Find where the given text appears and provide that cell's center as (X, Y) coordinate. 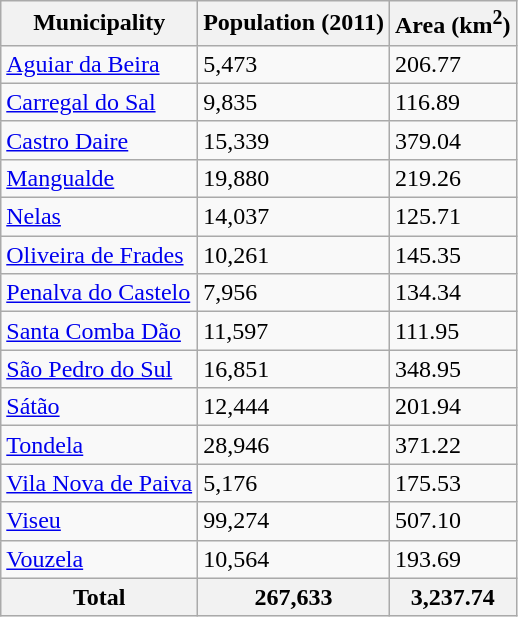
Mangualde (100, 178)
111.95 (452, 331)
Carregal do Sal (100, 102)
9,835 (294, 102)
Santa Comba Dão (100, 331)
125.71 (452, 217)
14,037 (294, 217)
19,880 (294, 178)
219.26 (452, 178)
175.53 (452, 483)
Oliveira de Frades (100, 255)
348.95 (452, 369)
28,946 (294, 445)
201.94 (452, 407)
Penalva do Castelo (100, 293)
Sátão (100, 407)
Vouzela (100, 559)
145.35 (452, 255)
5,176 (294, 483)
Viseu (100, 521)
10,564 (294, 559)
11,597 (294, 331)
Vila Nova de Paiva (100, 483)
10,261 (294, 255)
Area (km2) (452, 24)
267,633 (294, 597)
7,956 (294, 293)
3,237.74 (452, 597)
16,851 (294, 369)
15,339 (294, 140)
507.10 (452, 521)
12,444 (294, 407)
Tondela (100, 445)
Municipality (100, 24)
São Pedro do Sul (100, 369)
Total (100, 597)
193.69 (452, 559)
Nelas (100, 217)
Aguiar da Beira (100, 64)
99,274 (294, 521)
371.22 (452, 445)
5,473 (294, 64)
Population (2011) (294, 24)
379.04 (452, 140)
Castro Daire (100, 140)
116.89 (452, 102)
206.77 (452, 64)
134.34 (452, 293)
